Identify which cell holds the provided text, then report its (X, Y) central coordinate. 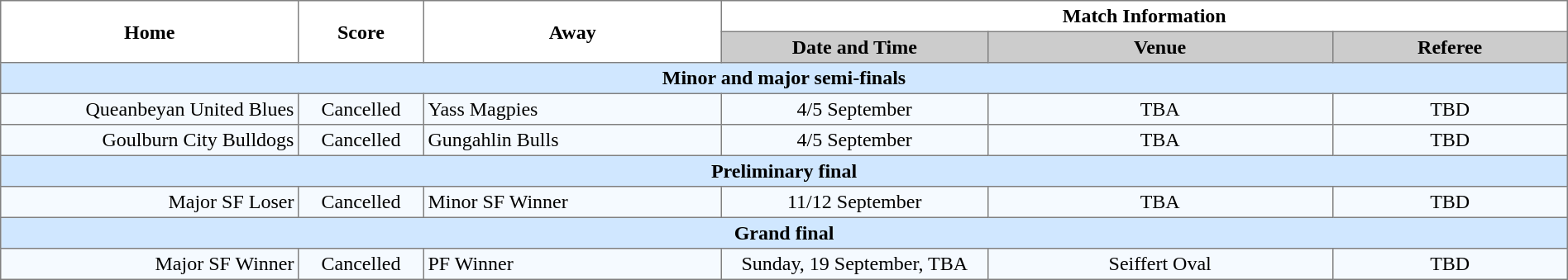
Grand final (784, 233)
Preliminary final (784, 171)
Venue (1159, 47)
Date and Time (854, 47)
Home (150, 31)
Minor SF Winner (572, 202)
Away (572, 31)
Referee (1450, 47)
Major SF Winner (150, 264)
Major SF Loser (150, 202)
PF Winner (572, 264)
Sunday, 19 September, TBA (854, 264)
Match Information (1145, 17)
Yass Magpies (572, 109)
Seiffert Oval (1159, 264)
Queanbeyan United Blues (150, 109)
Goulburn City Bulldogs (150, 140)
Minor and major semi-finals (784, 78)
Score (361, 31)
11/12 September (854, 202)
Gungahlin Bulls (572, 140)
